Return (X, Y) of the center of cell containing provided text 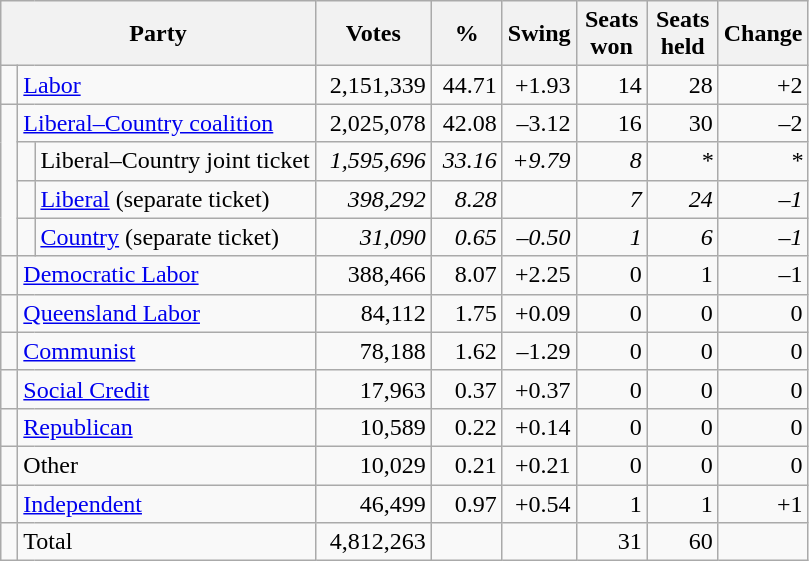
42.08 (466, 123)
0.21 (466, 465)
28 (682, 85)
+2 (763, 85)
1.62 (466, 351)
+2.25 (539, 275)
17,963 (373, 389)
14 (612, 85)
44.71 (466, 85)
Country (separate ticket) (175, 237)
7 (612, 199)
Liberal–Country joint ticket (175, 161)
1,595,696 (373, 161)
60 (682, 542)
8.07 (466, 275)
388,466 (373, 275)
+1.93 (539, 85)
398,292 (373, 199)
4,812,263 (373, 542)
Change (763, 34)
0.22 (466, 427)
6 (682, 237)
Liberal–Country coalition (166, 123)
Independent (166, 503)
Democratic Labor (166, 275)
+1 (763, 503)
Seats won (612, 34)
1.75 (466, 313)
78,188 (373, 351)
+0.09 (539, 313)
+0.54 (539, 503)
+0.37 (539, 389)
Seats held (682, 34)
+0.21 (539, 465)
Social Credit (166, 389)
Votes (373, 34)
0.97 (466, 503)
0.65 (466, 237)
8 (612, 161)
84,112 (373, 313)
2,151,339 (373, 85)
10,589 (373, 427)
–3.12 (539, 123)
Communist (166, 351)
46,499 (373, 503)
8.28 (466, 199)
Republican (166, 427)
Total (166, 542)
Queensland Labor (166, 313)
–1.29 (539, 351)
10,029 (373, 465)
Party (158, 34)
Liberal (separate ticket) (175, 199)
33.16 (466, 161)
–0.50 (539, 237)
+9.79 (539, 161)
31 (612, 542)
% (466, 34)
Swing (539, 34)
–2 (763, 123)
0.37 (466, 389)
31,090 (373, 237)
+0.14 (539, 427)
30 (682, 123)
16 (612, 123)
24 (682, 199)
Labor (166, 85)
Other (166, 465)
2,025,078 (373, 123)
